Find where the given text appears and provide that cell's center as [X, Y] coordinate. 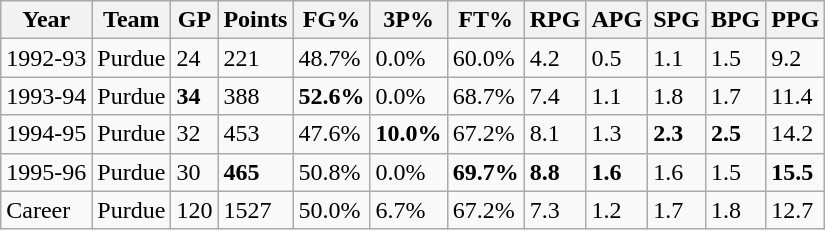
48.7% [332, 58]
453 [256, 134]
GP [194, 20]
1995-96 [46, 172]
32 [194, 134]
30 [194, 172]
2.3 [677, 134]
11.4 [796, 96]
Team [132, 20]
APG [617, 20]
69.7% [486, 172]
SPG [677, 20]
7.3 [555, 210]
388 [256, 96]
BPG [735, 20]
1527 [256, 210]
34 [194, 96]
15.5 [796, 172]
1993-94 [46, 96]
1994-95 [46, 134]
FT% [486, 20]
24 [194, 58]
Points [256, 20]
60.0% [486, 58]
2.5 [735, 134]
1.3 [617, 134]
Year [46, 20]
10.0% [408, 134]
47.6% [332, 134]
FG% [332, 20]
8.8 [555, 172]
Career [46, 210]
221 [256, 58]
14.2 [796, 134]
8.1 [555, 134]
50.8% [332, 172]
3P% [408, 20]
465 [256, 172]
0.5 [617, 58]
1.2 [617, 210]
PPG [796, 20]
120 [194, 210]
7.4 [555, 96]
68.7% [486, 96]
4.2 [555, 58]
RPG [555, 20]
9.2 [796, 58]
12.7 [796, 210]
1992-93 [46, 58]
50.0% [332, 210]
6.7% [408, 210]
52.6% [332, 96]
